Return the [x, y] coordinate for the center point of the cell that contains the specified text.  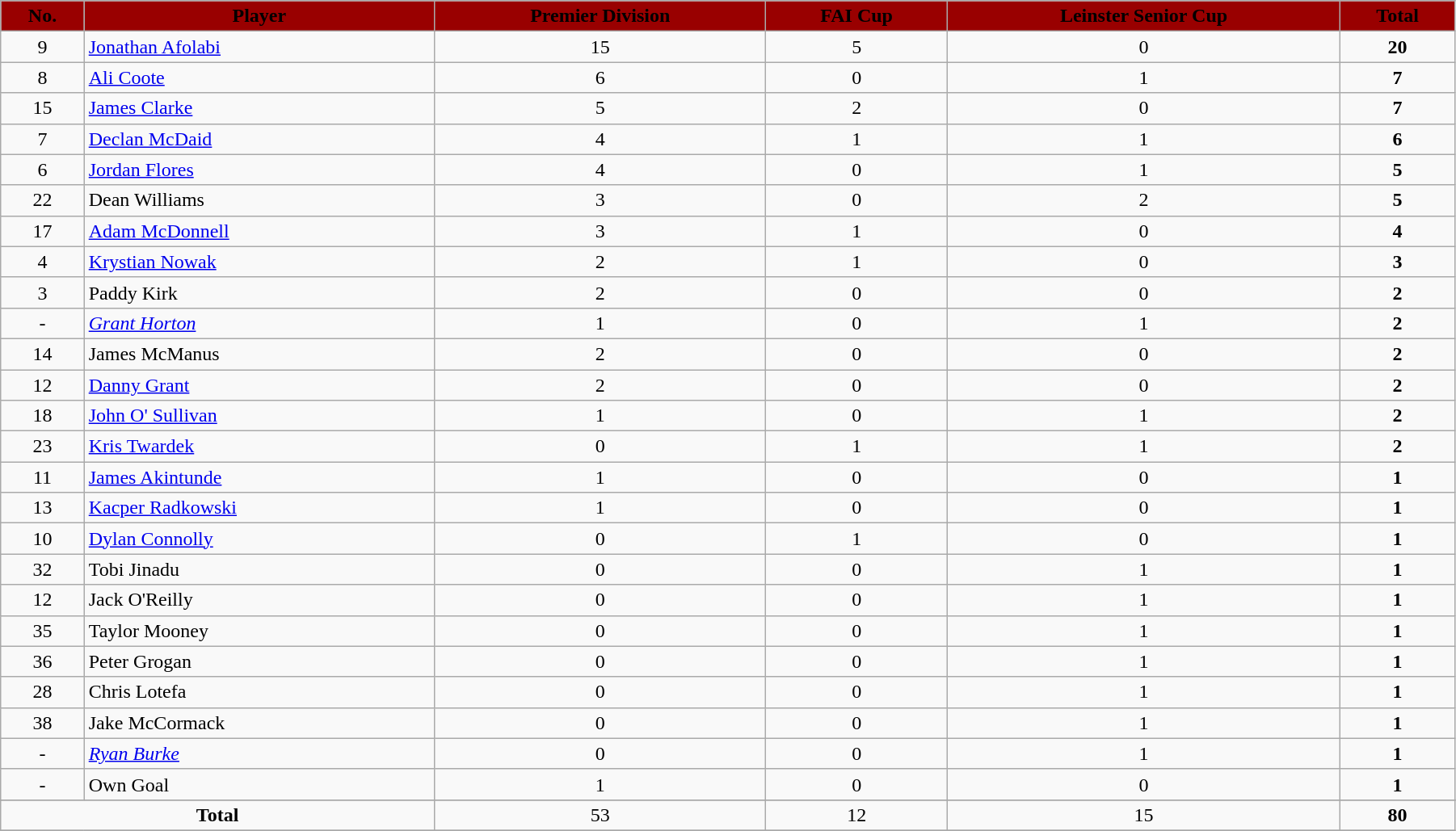
Ali Coote [259, 78]
James McManus [259, 354]
32 [42, 569]
35 [42, 631]
14 [42, 354]
18 [42, 416]
Peter Grogan [259, 661]
Ryan Burke [259, 753]
20 [1398, 47]
Paddy Kirk [259, 292]
Tobi Jinadu [259, 569]
28 [42, 692]
Grant Horton [259, 323]
Kris Twardek [259, 447]
53 [600, 815]
Krystian Nowak [259, 262]
Jonathan Afolabi [259, 47]
Declan McDaid [259, 139]
Dylan Connolly [259, 539]
James Clarke [259, 108]
Jack O'Reilly [259, 600]
13 [42, 508]
Kacper Radkowski [259, 508]
Chris Lotefa [259, 692]
36 [42, 661]
Own Goal [259, 784]
Jordan Flores [259, 170]
No. [42, 16]
Jake McCormack [259, 723]
10 [42, 539]
James Akintunde [259, 477]
Danny Grant [259, 385]
Taylor Mooney [259, 631]
80 [1398, 815]
11 [42, 477]
Dean Williams [259, 200]
23 [42, 447]
Leinster Senior Cup [1143, 16]
John O' Sullivan [259, 416]
9 [42, 47]
8 [42, 78]
Premier Division [600, 16]
38 [42, 723]
Adam McDonnell [259, 231]
17 [42, 231]
FAI Cup [856, 16]
22 [42, 200]
Player [259, 16]
